Search for the cell housing the specified text and yield its [x, y] center coordinate. 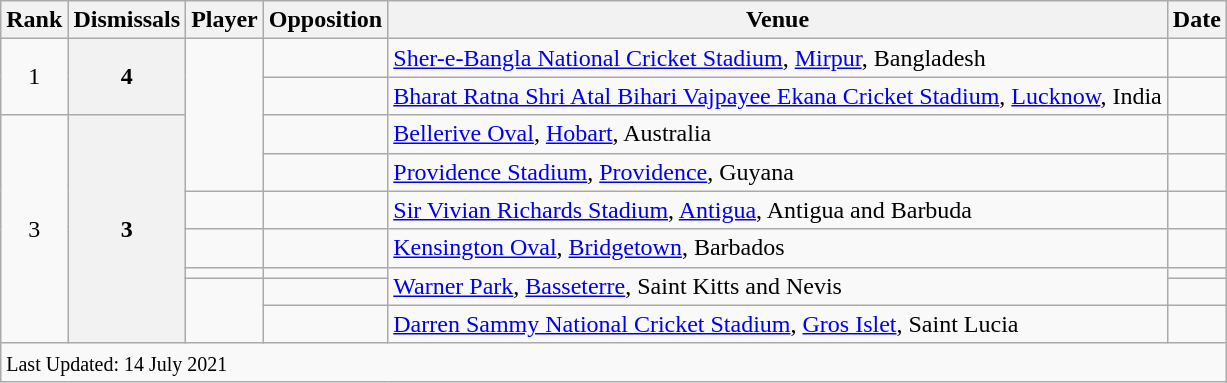
Providence Stadium, Providence, Guyana [778, 172]
Bellerive Oval, Hobart, Australia [778, 134]
Sir Vivian Richards Stadium, Antigua, Antigua and Barbuda [778, 210]
Rank [34, 20]
Sher-e-Bangla National Cricket Stadium, Mirpur, Bangladesh [778, 58]
Player [225, 20]
Venue [778, 20]
1 [34, 77]
Opposition [325, 20]
Bharat Ratna Shri Atal Bihari Vajpayee Ekana Cricket Stadium, Lucknow, India [778, 96]
Dismissals [127, 20]
Last Updated: 14 July 2021 [614, 362]
4 [127, 77]
Darren Sammy National Cricket Stadium, Gros Islet, Saint Lucia [778, 324]
Kensington Oval, Bridgetown, Barbados [778, 248]
Warner Park, Basseterre, Saint Kitts and Nevis [778, 286]
Date [1196, 20]
